Output the [x, y] coordinate of the center of the cell containing the given text.  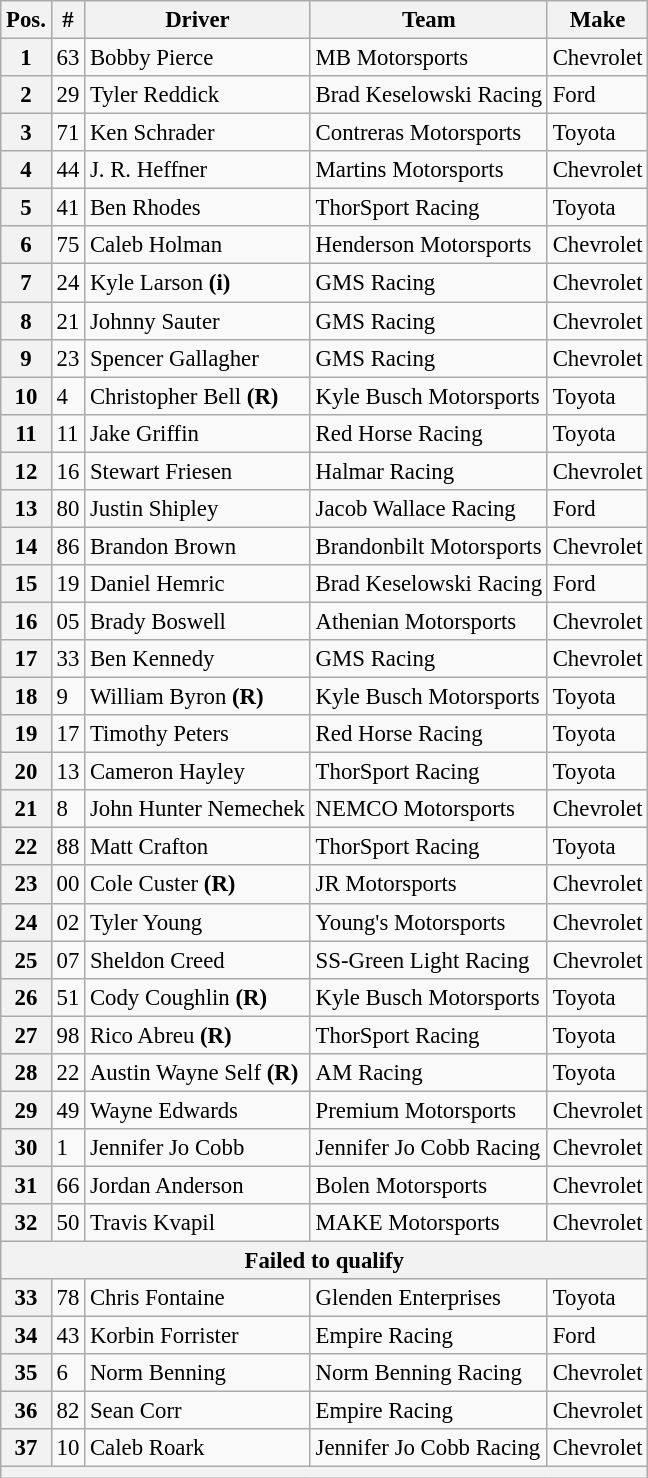
Rico Abreu (R) [198, 1035]
07 [68, 960]
J. R. Heffner [198, 170]
Sean Corr [198, 1411]
Pos. [26, 20]
Make [597, 20]
18 [26, 697]
Jake Griffin [198, 433]
Brandon Brown [198, 546]
49 [68, 1110]
78 [68, 1298]
50 [68, 1223]
Ben Rhodes [198, 208]
20 [26, 772]
Bolen Motorsports [428, 1185]
71 [68, 133]
Driver [198, 20]
Kyle Larson (i) [198, 283]
98 [68, 1035]
02 [68, 922]
Jennifer Jo Cobb [198, 1148]
Norm Benning [198, 1373]
75 [68, 245]
43 [68, 1336]
Wayne Edwards [198, 1110]
32 [26, 1223]
51 [68, 997]
MB Motorsports [428, 58]
36 [26, 1411]
Martins Motorsports [428, 170]
5 [26, 208]
12 [26, 471]
05 [68, 621]
Henderson Motorsports [428, 245]
15 [26, 584]
Justin Shipley [198, 509]
Ken Schrader [198, 133]
JR Motorsports [428, 885]
Failed to qualify [324, 1261]
NEMCO Motorsports [428, 809]
44 [68, 170]
35 [26, 1373]
AM Racing [428, 1073]
Cole Custer (R) [198, 885]
Spencer Gallagher [198, 358]
25 [26, 960]
66 [68, 1185]
Caleb Holman [198, 245]
Austin Wayne Self (R) [198, 1073]
Jordan Anderson [198, 1185]
Ben Kennedy [198, 659]
Korbin Forrister [198, 1336]
26 [26, 997]
Sheldon Creed [198, 960]
37 [26, 1449]
7 [26, 283]
Premium Motorsports [428, 1110]
3 [26, 133]
Halmar Racing [428, 471]
Contreras Motorsports [428, 133]
28 [26, 1073]
00 [68, 885]
Johnny Sauter [198, 321]
63 [68, 58]
30 [26, 1148]
34 [26, 1336]
Athenian Motorsports [428, 621]
Stewart Friesen [198, 471]
# [68, 20]
2 [26, 95]
William Byron (R) [198, 697]
Christopher Bell (R) [198, 396]
Tyler Young [198, 922]
Timothy Peters [198, 734]
Caleb Roark [198, 1449]
SS-Green Light Racing [428, 960]
Cody Coughlin (R) [198, 997]
Team [428, 20]
Matt Crafton [198, 847]
Tyler Reddick [198, 95]
Chris Fontaine [198, 1298]
31 [26, 1185]
88 [68, 847]
14 [26, 546]
Travis Kvapil [198, 1223]
Daniel Hemric [198, 584]
Young's Motorsports [428, 922]
MAKE Motorsports [428, 1223]
Jacob Wallace Racing [428, 509]
John Hunter Nemechek [198, 809]
27 [26, 1035]
41 [68, 208]
Brady Boswell [198, 621]
Norm Benning Racing [428, 1373]
82 [68, 1411]
Brandonbilt Motorsports [428, 546]
86 [68, 546]
Cameron Hayley [198, 772]
Bobby Pierce [198, 58]
80 [68, 509]
Glenden Enterprises [428, 1298]
